Locate the cell with the specified text and output its (X, Y) center coordinate. 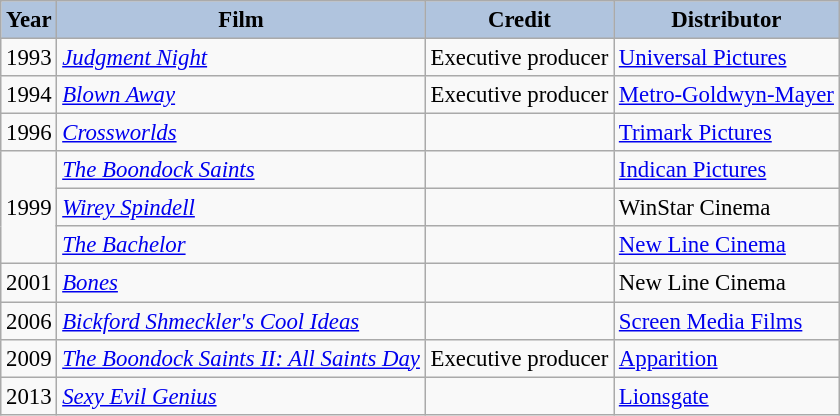
2001 (29, 283)
Blown Away (241, 95)
Judgment Night (241, 58)
1999 (29, 208)
Bones (241, 283)
1996 (29, 133)
Wirey Spindell (241, 208)
WinStar Cinema (727, 208)
Film (241, 20)
Apparition (727, 358)
Metro-Goldwyn-Mayer (727, 95)
Crossworlds (241, 133)
Distributor (727, 20)
2013 (29, 396)
Bickford Shmeckler's Cool Ideas (241, 321)
Credit (519, 20)
1994 (29, 95)
Screen Media Films (727, 321)
2006 (29, 321)
Indican Pictures (727, 170)
The Bachelor (241, 245)
Trimark Pictures (727, 133)
Universal Pictures (727, 58)
Sexy Evil Genius (241, 396)
1993 (29, 58)
2009 (29, 358)
Lionsgate (727, 396)
The Boondock Saints (241, 170)
The Boondock Saints II: All Saints Day (241, 358)
Year (29, 20)
